Extract the (X, Y) coordinate from the center of the cell holding the provided text.  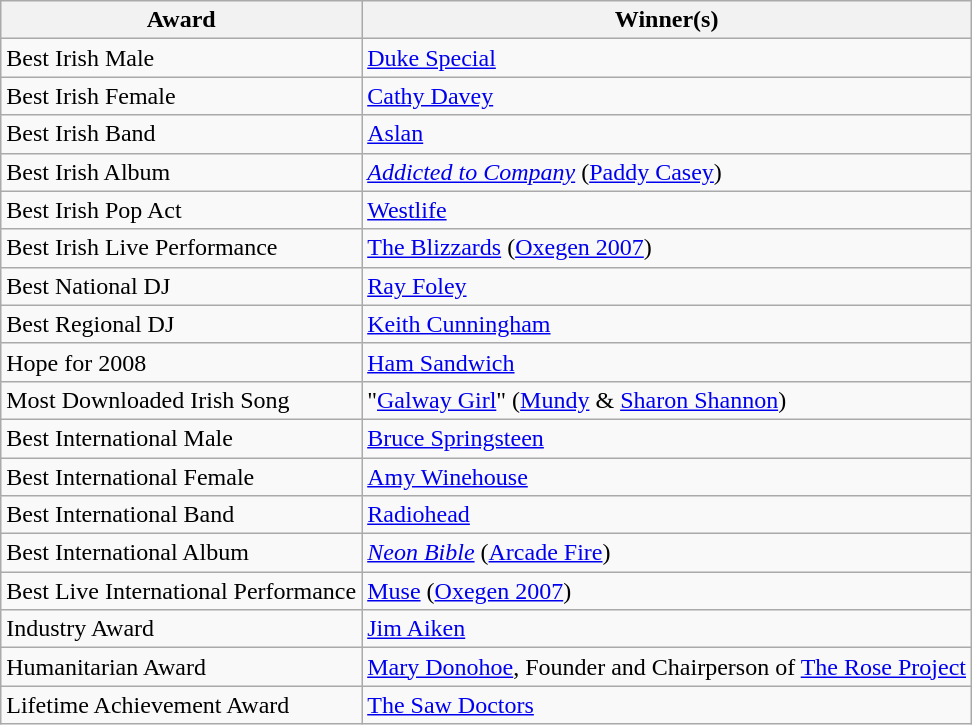
Best International Female (182, 477)
Bruce Springsteen (667, 438)
Cathy Davey (667, 96)
Aslan (667, 134)
Best Irish Male (182, 58)
The Saw Doctors (667, 705)
Best International Band (182, 515)
The Blizzards (Oxegen 2007) (667, 248)
Best Live International Performance (182, 591)
Best Irish Pop Act (182, 210)
Jim Aiken (667, 629)
Best Regional DJ (182, 324)
Winner(s) (667, 20)
Best International Male (182, 438)
Hope for 2008 (182, 362)
Best International Album (182, 553)
Duke Special (667, 58)
Humanitarian Award (182, 667)
Ham Sandwich (667, 362)
"Galway Girl" (Mundy & Sharon Shannon) (667, 400)
Best Irish Band (182, 134)
Radiohead (667, 515)
Best Irish Female (182, 96)
Best Irish Album (182, 172)
Neon Bible (Arcade Fire) (667, 553)
Addicted to Company (Paddy Casey) (667, 172)
Industry Award (182, 629)
Lifetime Achievement Award (182, 705)
Amy Winehouse (667, 477)
Mary Donohoe, Founder and Chairperson of The Rose Project (667, 667)
Most Downloaded Irish Song (182, 400)
Best National DJ (182, 286)
Ray Foley (667, 286)
Keith Cunningham (667, 324)
Muse (Oxegen 2007) (667, 591)
Best Irish Live Performance (182, 248)
Award (182, 20)
Westlife (667, 210)
